Output the [x, y] coordinate of the center of the cell containing the given text.  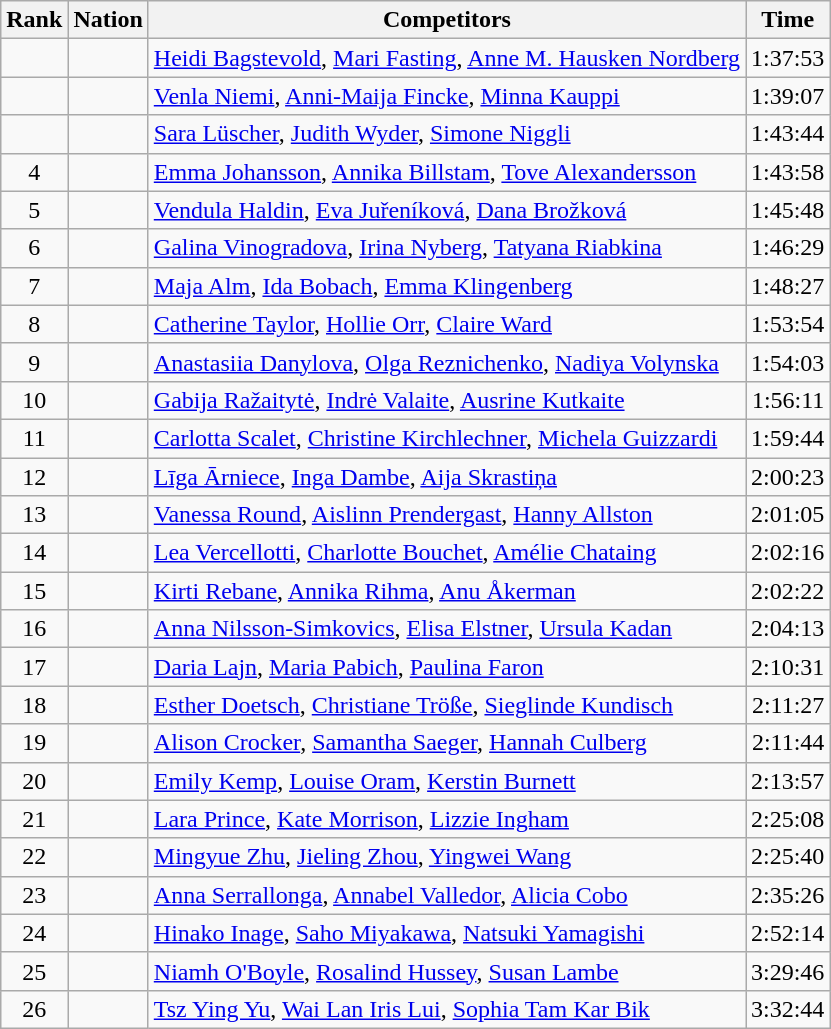
Daria Lajn, Maria Pabich, Paulina Faron [446, 667]
2:02:16 [788, 553]
Catherine Taylor, Hollie Orr, Claire Ward [446, 324]
26 [34, 1009]
2:25:40 [788, 857]
1:48:27 [788, 286]
23 [34, 895]
2:00:23 [788, 477]
1:39:07 [788, 96]
2:10:31 [788, 667]
Mingyue Zhu, Jieling Zhou, Yingwei Wang [446, 857]
Kirti Rebane, Annika Rihma, Anu Åkerman [446, 591]
21 [34, 819]
1:43:58 [788, 172]
Anna Serrallonga, Annabel Valledor, Alicia Cobo [446, 895]
20 [34, 781]
Vanessa Round, Aislinn Prendergast, Hanny Allston [446, 515]
Anastasiia Danylova, Olga Reznichenko, Nadiya Volynska [446, 362]
2:02:22 [788, 591]
Anna Nilsson-Simkovics, Elisa Elstner, Ursula Kadan [446, 629]
9 [34, 362]
2:13:57 [788, 781]
1:46:29 [788, 248]
2:52:14 [788, 933]
Sara Lüscher, Judith Wyder, Simone Niggli [446, 134]
Nation [108, 20]
Maja Alm, Ida Bobach, Emma Klingenberg [446, 286]
Time [788, 20]
1:45:48 [788, 210]
25 [34, 971]
Gabija Ražaitytė, Indrė Valaite, Ausrine Kutkaite [446, 400]
1:54:03 [788, 362]
14 [34, 553]
15 [34, 591]
Niamh O'Boyle, Rosalind Hussey, Susan Lambe [446, 971]
Galina Vinogradova, Irina Nyberg, Tatyana Riabkina [446, 248]
13 [34, 515]
Competitors [446, 20]
1:43:44 [788, 134]
18 [34, 705]
1:59:44 [788, 438]
Lara Prince, Kate Morrison, Lizzie Ingham [446, 819]
2:25:08 [788, 819]
2:01:05 [788, 515]
Tsz Ying Yu, Wai Lan Iris Lui, Sophia Tam Kar Bik [446, 1009]
Hinako Inage, Saho Miyakawa, Natsuki Yamagishi [446, 933]
Emily Kemp, Louise Oram, Kerstin Burnett [446, 781]
3:32:44 [788, 1009]
19 [34, 743]
11 [34, 438]
Emma Johansson, Annika Billstam, Tove Alexandersson [446, 172]
Venla Niemi, Anni-Maija Fincke, Minna Kauppi [446, 96]
5 [34, 210]
24 [34, 933]
Heidi Bagstevold, Mari Fasting, Anne M. Hausken Nordberg [446, 58]
10 [34, 400]
Esther Doetsch, Christiane Tröße, Sieglinde Kundisch [446, 705]
2:11:44 [788, 743]
2:11:27 [788, 705]
4 [34, 172]
6 [34, 248]
Līga Ārniece, Inga Dambe, Aija Skrastiņa [446, 477]
Lea Vercellotti, Charlotte Bouchet, Amélie Chataing [446, 553]
Rank [34, 20]
1:37:53 [788, 58]
1:56:11 [788, 400]
17 [34, 667]
3:29:46 [788, 971]
Vendula Haldin, Eva Juřeníková, Dana Brožková [446, 210]
22 [34, 857]
16 [34, 629]
2:04:13 [788, 629]
1:53:54 [788, 324]
8 [34, 324]
7 [34, 286]
Alison Crocker, Samantha Saeger, Hannah Culberg [446, 743]
12 [34, 477]
Carlotta Scalet, Christine Kirchlechner, Michela Guizzardi [446, 438]
2:35:26 [788, 895]
